Capture the cell that displays the provided text and extract its [X, Y] central coordinate. 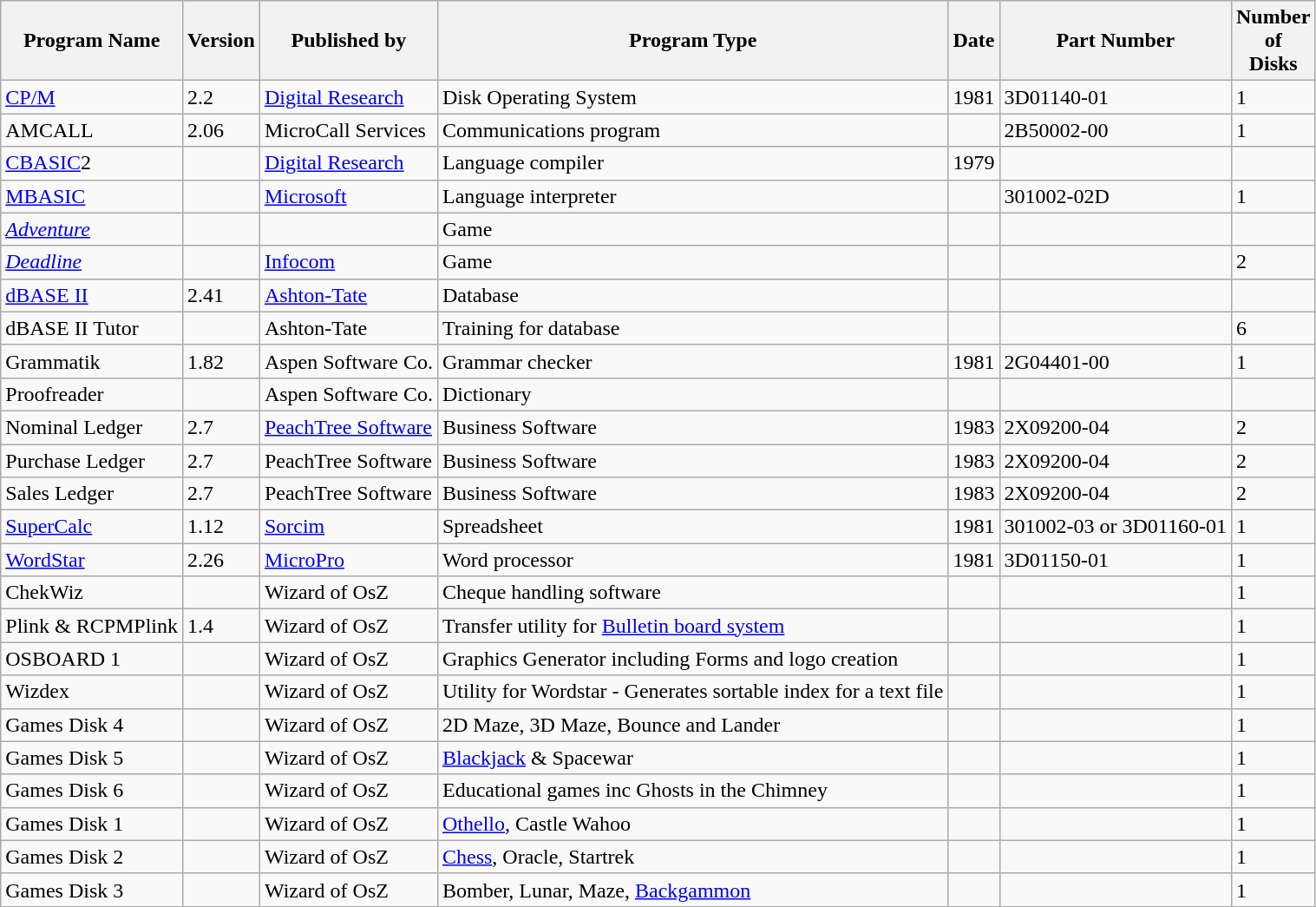
Educational games inc Ghosts in the Chimney [692, 791]
301002-03 or 3D01160-01 [1116, 527]
Database [692, 295]
MicroPro [349, 560]
Bomber, Lunar, Maze, Backgammon [692, 890]
Othello, Castle Wahoo [692, 824]
2.06 [222, 130]
Program Name [92, 41]
Spreadsheet [692, 527]
AMCALL [92, 130]
Adventure [92, 229]
dBASE II [92, 295]
2.41 [222, 295]
Microsoft [349, 196]
OSBOARD 1 [92, 659]
2G04401-00 [1116, 361]
Sales Ledger [92, 494]
Part Number [1116, 41]
WordStar [92, 560]
Language compiler [692, 163]
Word processor [692, 560]
Blackjack & Spacewar [692, 758]
Games Disk 5 [92, 758]
Communications program [692, 130]
3D01150-01 [1116, 560]
Sorcim [349, 527]
Utility for Wordstar - Generates sortable index for a text file [692, 692]
Date [973, 41]
Deadline [92, 262]
Proofreader [92, 394]
Grammar checker [692, 361]
Games Disk 3 [92, 890]
MicroCall Services [349, 130]
CP/M [92, 97]
2.2 [222, 97]
Dictionary [692, 394]
Games Disk 2 [92, 857]
ChekWiz [92, 593]
1.12 [222, 527]
2D Maze, 3D Maze, Bounce and Lander [692, 725]
Plink & RCPMPlink [92, 626]
Chess, Oracle, Startrek [692, 857]
Grammatik [92, 361]
Version [222, 41]
Cheque handling software [692, 593]
Infocom [349, 262]
Games Disk 1 [92, 824]
1.4 [222, 626]
Disk Operating System [692, 97]
Graphics Generator including Forms and logo creation [692, 659]
MBASIC [92, 196]
Transfer utility for Bulletin board system [692, 626]
1.82 [222, 361]
1979 [973, 163]
2.26 [222, 560]
SuperCalc [92, 527]
3D01140-01 [1116, 97]
301002-02D [1116, 196]
Games Disk 6 [92, 791]
Training for database [692, 328]
Program Type [692, 41]
Games Disk 4 [92, 725]
Wizdex [92, 692]
6 [1273, 328]
CBASIC2 [92, 163]
dBASE II Tutor [92, 328]
Language interpreter [692, 196]
Number of Disks [1273, 41]
2B50002-00 [1116, 130]
Purchase Ledger [92, 461]
Nominal Ledger [92, 427]
Published by [349, 41]
